Return (X, Y) of the center of cell containing provided text 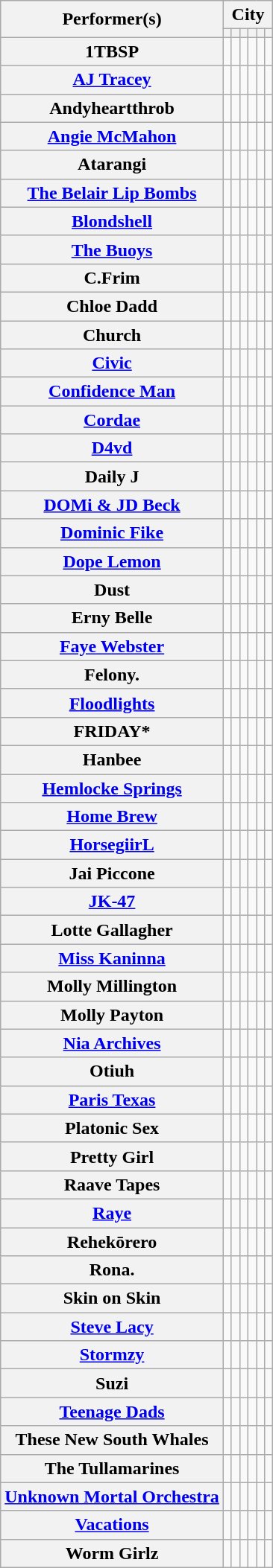
Blondshell (112, 221)
Unknown Mortal Orchestra (112, 1497)
Lotte Gallagher (112, 930)
The Tullamarines (112, 1468)
1TBSP (112, 51)
Miss Kaninna (112, 958)
Molly Payton (112, 1015)
HorsegiirL (112, 845)
Performer(s) (112, 19)
Suzi (112, 1383)
Nia Archives (112, 1043)
The Belair Lip Bombs (112, 193)
D4vd (112, 448)
Platonic Sex (112, 1128)
Otiuh (112, 1071)
Rona. (112, 1270)
Erny Belle (112, 618)
Church (112, 334)
DOMi & JD Beck (112, 505)
Worm Girlz (112, 1553)
Hemlocke Springs (112, 788)
Molly Millington (112, 987)
Jai Piccone (112, 873)
Faye Webster (112, 646)
JK-47 (112, 902)
Floodlights (112, 703)
Andyheartthrob (112, 108)
Paris Texas (112, 1100)
Skin on Skin (112, 1298)
Angie McMahon (112, 136)
Rehekōrero (112, 1241)
Hanbee (112, 759)
Dominic Fike (112, 533)
FRIDAY* (112, 731)
Cordae (112, 420)
Raave Tapes (112, 1185)
Stormzy (112, 1355)
Vacations (112, 1525)
Felony. (112, 675)
Daily J (112, 477)
Dust (112, 590)
These New South Whales (112, 1440)
AJ Tracey (112, 80)
Raye (112, 1213)
C.Frim (112, 278)
Atarangi (112, 165)
Civic (112, 363)
Steve Lacy (112, 1327)
Dope Lemon (112, 561)
Teenage Dads (112, 1412)
Pretty Girl (112, 1156)
City (248, 15)
Chloe Dadd (112, 306)
Home Brew (112, 817)
The Buoys (112, 249)
Confidence Man (112, 392)
